Provide the [X, Y] coordinate of the cell's center where the given text is located.  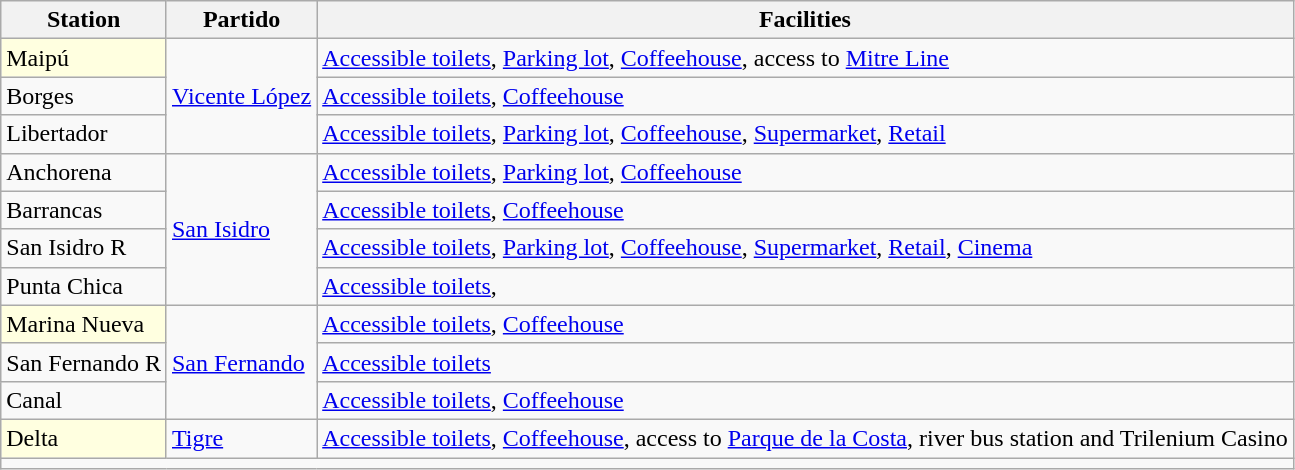
San Isidro R [84, 248]
Canal [84, 400]
Station [84, 20]
Delta [84, 438]
Partido [241, 20]
Accessible toilets, Coffeehouse, access to Parque de la Costa, river bus station and Trilenium Casino [805, 438]
Libertador [84, 134]
Tigre [241, 438]
Maipú [84, 58]
San Fernando R [84, 362]
Accessible toilets [805, 362]
Anchorena [84, 172]
San Fernando [241, 362]
Accessible toilets, Parking lot, Coffeehouse, Supermarket, Retail, Cinema [805, 248]
Borges [84, 96]
Punta Chica [84, 286]
Accessible toilets, Parking lot, Coffeehouse, access to Mitre Line [805, 58]
Accessible toilets, [805, 286]
Vicente López [241, 96]
Barrancas [84, 210]
Accessible toilets, Parking lot, Coffeehouse [805, 172]
Accessible toilets, Parking lot, Coffeehouse, Supermarket, Retail [805, 134]
San Isidro [241, 229]
Facilities [805, 20]
Marina Nueva [84, 324]
